Find where the given text appears and provide that cell's center as (x, y) coordinate. 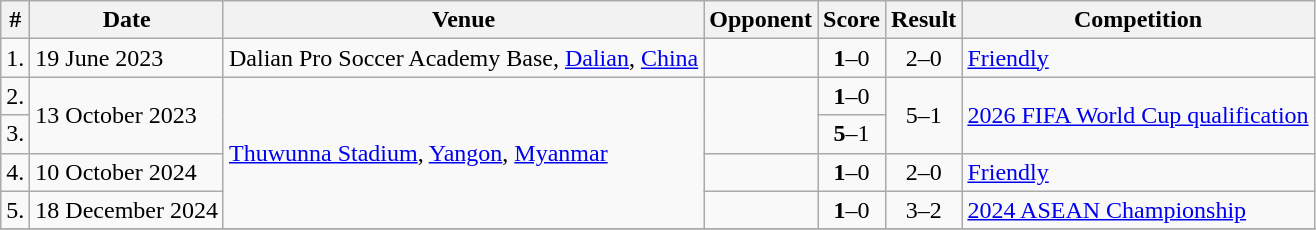
19 June 2023 (127, 58)
10 October 2024 (127, 172)
Venue (463, 20)
2024 ASEAN Championship (1138, 210)
Dalian Pro Soccer Academy Base, Dalian, China (463, 58)
4. (16, 172)
Date (127, 20)
2026 FIFA World Cup qualification (1138, 115)
18 December 2024 (127, 210)
Opponent (761, 20)
Thuwunna Stadium, Yangon, Myanmar (463, 153)
13 October 2023 (127, 115)
# (16, 20)
3. (16, 134)
Result (923, 20)
2. (16, 96)
3–2 (923, 210)
Competition (1138, 20)
5. (16, 210)
1. (16, 58)
Score (852, 20)
